Capture the cell that displays the provided text and extract its [X, Y] central coordinate. 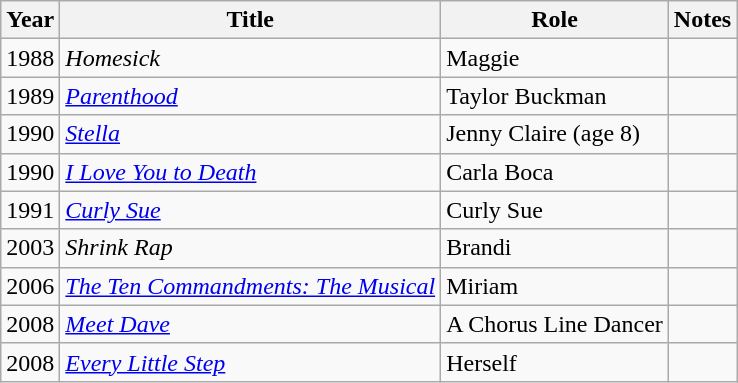
Year [30, 20]
Parenthood [250, 96]
A Chorus Line Dancer [555, 324]
1991 [30, 210]
Notes [702, 20]
1988 [30, 58]
Shrink Rap [250, 248]
Taylor Buckman [555, 96]
Meet Dave [250, 324]
2003 [30, 248]
Carla Boca [555, 172]
Homesick [250, 58]
1989 [30, 96]
Stella [250, 134]
Every Little Step [250, 362]
Role [555, 20]
The Ten Commandments: The Musical [250, 286]
Miriam [555, 286]
Jenny Claire (age 8) [555, 134]
Herself [555, 362]
2006 [30, 286]
Brandi [555, 248]
I Love You to Death [250, 172]
Maggie [555, 58]
Title [250, 20]
